Determine the [x, y] coordinate at the center of the cell enclosing the given text.  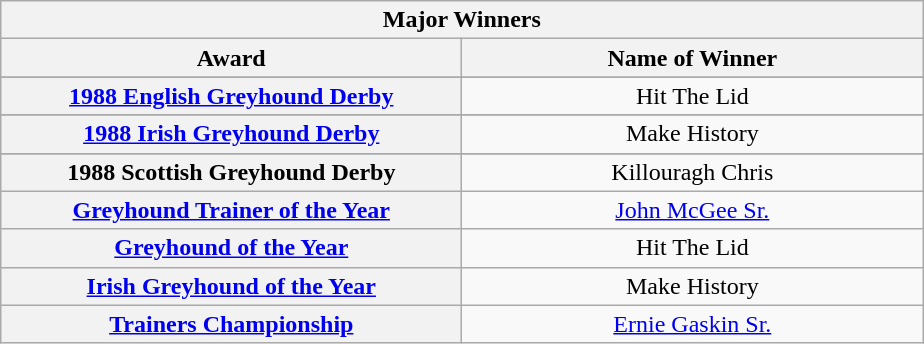
1988 English Greyhound Derby [232, 96]
Greyhound of the Year [232, 248]
Name of Winner [692, 58]
Trainers Championship [232, 324]
Major Winners [462, 20]
Killouragh Chris [692, 172]
John McGee Sr. [692, 210]
1988 Irish Greyhound Derby [232, 134]
Ernie Gaskin Sr. [692, 324]
Irish Greyhound of the Year [232, 286]
Award [232, 58]
1988 Scottish Greyhound Derby [232, 172]
Greyhound Trainer of the Year [232, 210]
